Capture the cell that displays the provided text and extract its (X, Y) central coordinate. 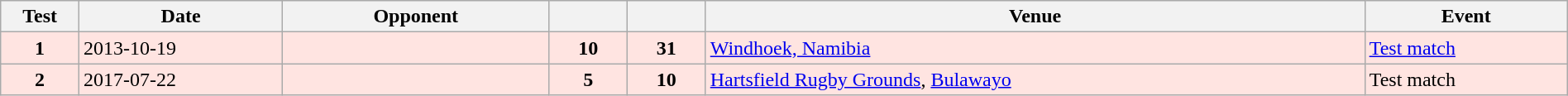
2017-07-22 (180, 79)
Test (40, 17)
2013-10-19 (180, 48)
Date (180, 17)
1 (40, 48)
Opponent (416, 17)
Hartsfield Rugby Grounds, Bulawayo (1035, 79)
Event (1465, 17)
Venue (1035, 17)
2 (40, 79)
31 (667, 48)
Windhoek, Namibia (1035, 48)
5 (589, 79)
